Determine the [x, y] coordinate at the center of the cell enclosing the given text.  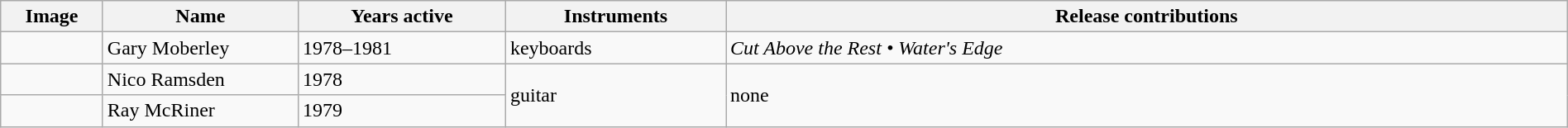
1979 [402, 111]
Cut Above the Rest • Water's Edge [1147, 48]
Years active [402, 17]
1978 [402, 79]
Image [52, 17]
none [1147, 95]
Gary Moberley [200, 48]
Instruments [615, 17]
guitar [615, 95]
Ray McRiner [200, 111]
Nico Ramsden [200, 79]
1978–1981 [402, 48]
keyboards [615, 48]
Name [200, 17]
Release contributions [1147, 17]
